Detect which cell encompasses the target text, then output its [X, Y] center coordinate. 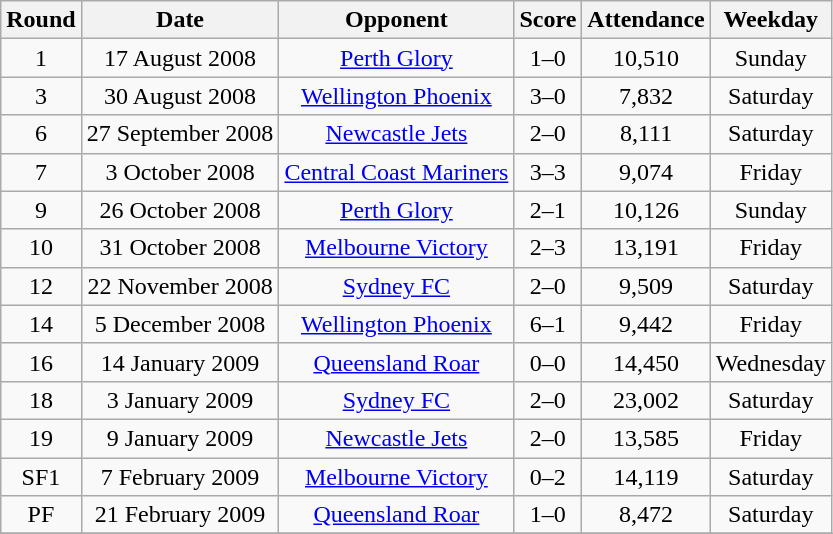
Central Coast Mariners [396, 172]
10,126 [646, 210]
2–1 [548, 210]
14 [41, 324]
18 [41, 400]
PF [41, 515]
13,191 [646, 248]
14,450 [646, 362]
13,585 [646, 438]
3–0 [548, 96]
23,002 [646, 400]
7,832 [646, 96]
10,510 [646, 58]
3–3 [548, 172]
9 January 2009 [180, 438]
6–1 [548, 324]
10 [41, 248]
Round [41, 20]
0–0 [548, 362]
22 November 2008 [180, 286]
Weekday [770, 20]
2–3 [548, 248]
27 September 2008 [180, 134]
Attendance [646, 20]
16 [41, 362]
30 August 2008 [180, 96]
3 [41, 96]
3 October 2008 [180, 172]
31 October 2008 [180, 248]
6 [41, 134]
SF1 [41, 477]
21 February 2009 [180, 515]
14 January 2009 [180, 362]
17 August 2008 [180, 58]
19 [41, 438]
26 October 2008 [180, 210]
Opponent [396, 20]
Score [548, 20]
3 January 2009 [180, 400]
8,111 [646, 134]
8,472 [646, 515]
9,509 [646, 286]
Wednesday [770, 362]
9 [41, 210]
12 [41, 286]
14,119 [646, 477]
0–2 [548, 477]
Date [180, 20]
9,442 [646, 324]
7 [41, 172]
9,074 [646, 172]
5 December 2008 [180, 324]
7 February 2009 [180, 477]
1 [41, 58]
